From the cell containing the given text, extract its center point as [x, y] coordinate. 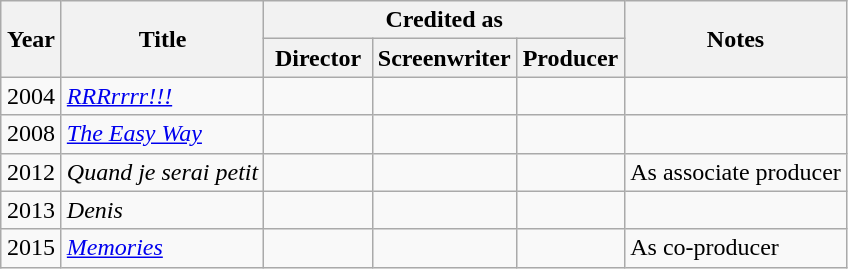
Title [162, 39]
Memories [162, 248]
As co-producer [736, 248]
Notes [736, 39]
Year [32, 39]
Screenwriter [444, 58]
Director [318, 58]
2008 [32, 134]
2013 [32, 210]
The Easy Way [162, 134]
RRRrrrr!!! [162, 96]
Credited as [444, 20]
2015 [32, 248]
Producer [570, 58]
Quand je serai petit [162, 172]
2004 [32, 96]
As associate producer [736, 172]
Denis [162, 210]
2012 [32, 172]
